Output the (X, Y) coordinate of the center of the cell containing the given text.  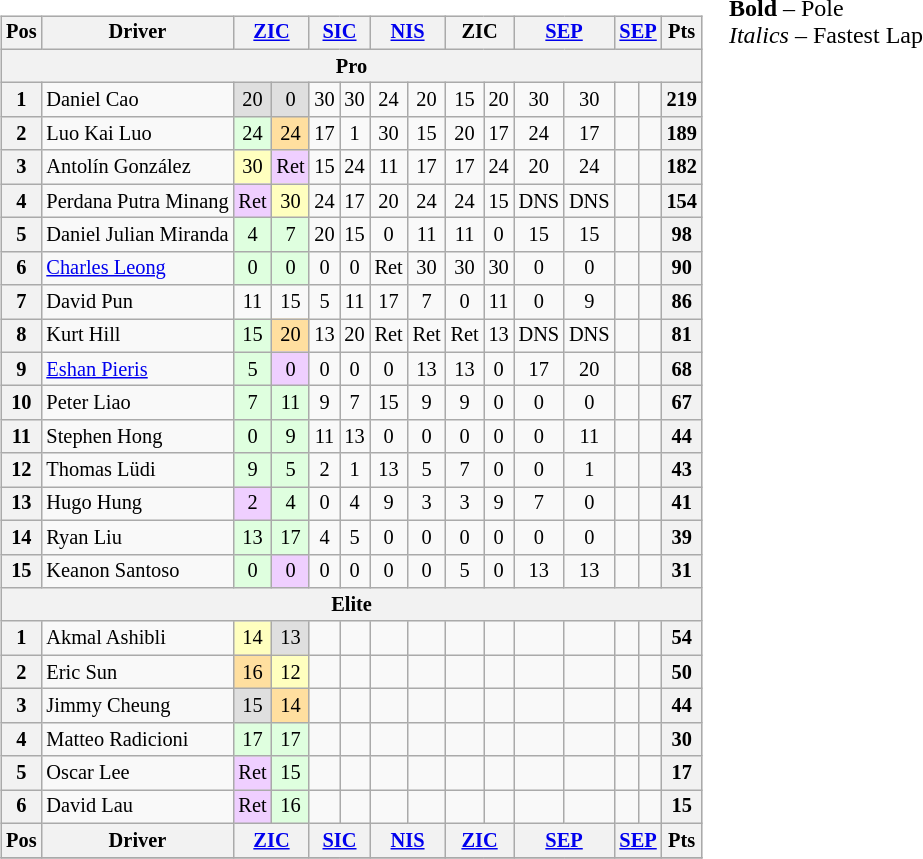
39 (682, 537)
154 (682, 201)
Elite (352, 605)
Antolín González (137, 167)
Kurt Hill (137, 336)
David Lau (137, 807)
189 (682, 134)
68 (682, 369)
Eshan Pieris (137, 369)
8 (21, 336)
41 (682, 504)
10 (21, 403)
Stephen Hong (137, 437)
Hugo Hung (137, 504)
Thomas Lüdi (137, 470)
Luo Kai Luo (137, 134)
Pro (352, 66)
86 (682, 302)
Perdana Putra Minang (137, 201)
182 (682, 167)
Keanon Santoso (137, 571)
Akmal Ashibli (137, 638)
67 (682, 403)
Daniel Julian Miranda (137, 235)
Ryan Liu (137, 537)
54 (682, 638)
Daniel Cao (137, 100)
Jimmy Cheung (137, 706)
50 (682, 672)
81 (682, 336)
Charles Leong (137, 268)
Matteo Radicioni (137, 739)
43 (682, 470)
219 (682, 100)
Eric Sun (137, 672)
David Pun (137, 302)
Peter Liao (137, 403)
90 (682, 268)
31 (682, 571)
Oscar Lee (137, 773)
98 (682, 235)
